Output the (x, y) coordinate of the center of the cell containing the given text.  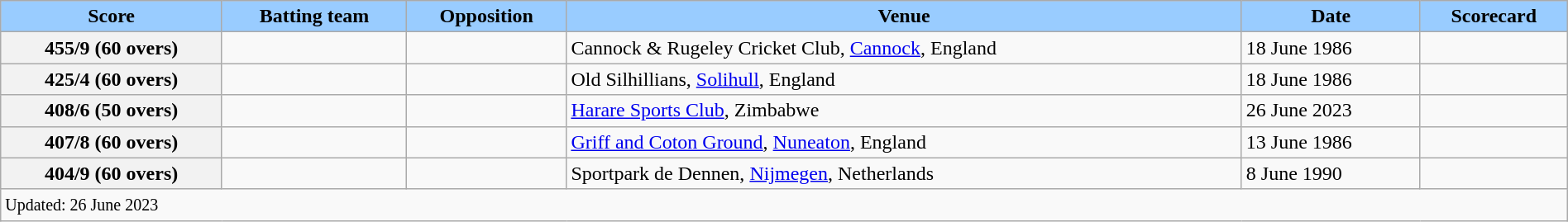
Updated: 26 June 2023 (784, 205)
13 June 1986 (1331, 142)
Score (112, 17)
407/8 (60 overs) (112, 142)
455/9 (60 overs) (112, 48)
408/6 (50 overs) (112, 111)
Scorecard (1494, 17)
Old Silhillians, Solihull, England (904, 79)
Harare Sports Club, Zimbabwe (904, 111)
Batting team (314, 17)
425/4 (60 overs) (112, 79)
Opposition (486, 17)
Venue (904, 17)
Griff and Coton Ground, Nuneaton, England (904, 142)
Date (1331, 17)
8 June 1990 (1331, 173)
Cannock & Rugeley Cricket Club, Cannock, England (904, 48)
26 June 2023 (1331, 111)
Sportpark de Dennen, Nijmegen, Netherlands (904, 173)
404/9 (60 overs) (112, 173)
